Provide the [X, Y] coordinate of the cell's center where the given text is located.  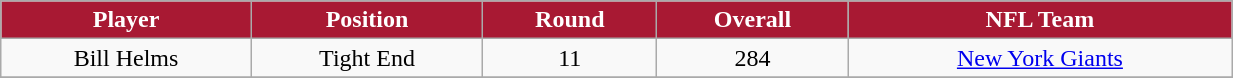
11 [570, 58]
Player [126, 20]
NFL Team [1040, 20]
Position [366, 20]
New York Giants [1040, 58]
284 [752, 58]
Round [570, 20]
Overall [752, 20]
Bill Helms [126, 58]
Tight End [366, 58]
